Return the (X, Y) coordinate for the center point of the cell that contains the specified text.  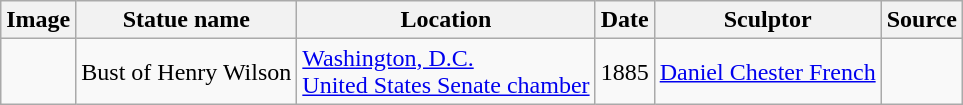
Washington, D.C.United States Senate chamber (446, 72)
Statue name (186, 20)
Bust of Henry Wilson (186, 72)
1885 (624, 72)
Image (38, 20)
Source (922, 20)
Daniel Chester French (768, 72)
Location (446, 20)
Date (624, 20)
Sculptor (768, 20)
